Determine the [X, Y] coordinate at the center of the cell enclosing the given text.  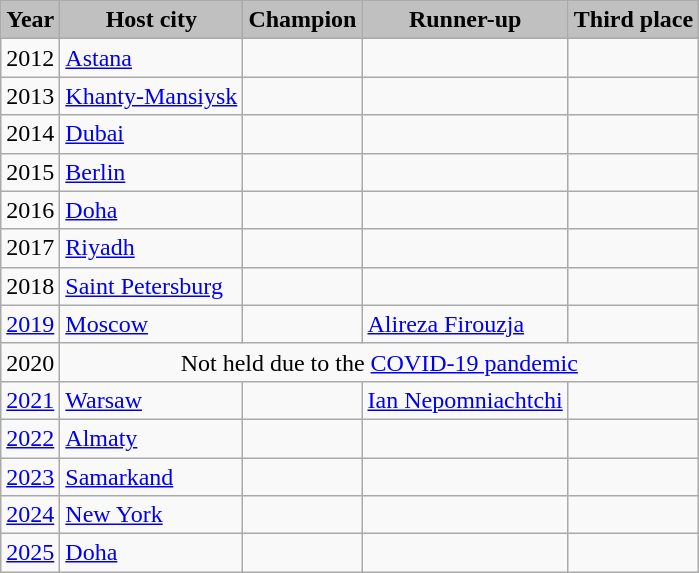
2021 [30, 400]
Khanty-Mansiysk [152, 96]
Saint Petersburg [152, 286]
2020 [30, 362]
2017 [30, 248]
2015 [30, 172]
2013 [30, 96]
Not held due to the COVID-19 pandemic [380, 362]
Year [30, 20]
Host city [152, 20]
Champion [302, 20]
2012 [30, 58]
Alireza Firouzja [465, 324]
Astana [152, 58]
2023 [30, 477]
Riyadh [152, 248]
2025 [30, 553]
New York [152, 515]
2018 [30, 286]
Almaty [152, 438]
Ian Nepomniachtchi [465, 400]
2024 [30, 515]
Third place [633, 20]
Berlin [152, 172]
2016 [30, 210]
Runner-up [465, 20]
2014 [30, 134]
Moscow [152, 324]
2019 [30, 324]
Samarkand [152, 477]
2022 [30, 438]
Dubai [152, 134]
Warsaw [152, 400]
